Scan for the cell matching the given text and deliver its (X, Y) coordinate at center. 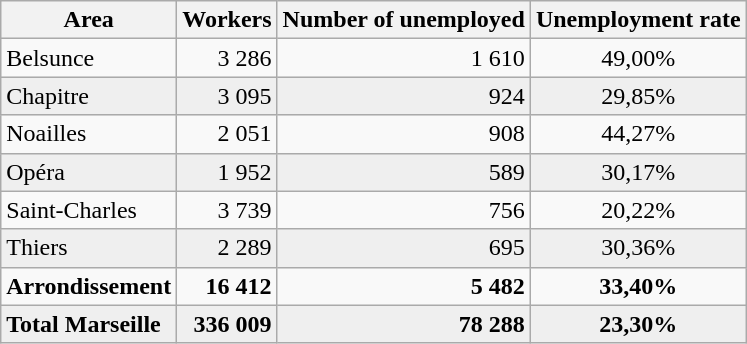
Workers (227, 20)
30,36% (638, 248)
3 095 (227, 96)
78 288 (404, 324)
5 482 (404, 286)
756 (404, 210)
Arrondissement (89, 286)
30,17% (638, 172)
908 (404, 134)
3 286 (227, 58)
33,40% (638, 286)
23,30% (638, 324)
589 (404, 172)
336 009 (227, 324)
2 289 (227, 248)
20,22% (638, 210)
2 051 (227, 134)
Belsunce (89, 58)
Thiers (89, 248)
Opéra (89, 172)
Noailles (89, 134)
3 739 (227, 210)
29,85% (638, 96)
Unemployment rate (638, 20)
16 412 (227, 286)
Area (89, 20)
924 (404, 96)
Chapitre (89, 96)
44,27% (638, 134)
1 610 (404, 58)
695 (404, 248)
Total Marseille (89, 324)
Number of unemployed (404, 20)
49,00% (638, 58)
1 952 (227, 172)
Saint-Charles (89, 210)
